Provide the (X, Y) coordinate of the cell's center where the given text is located.  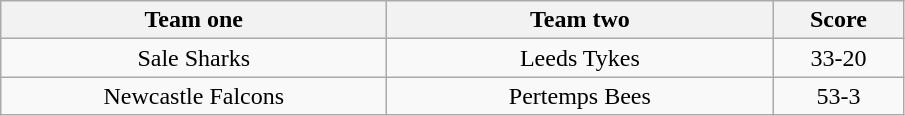
Team two (580, 20)
Newcastle Falcons (194, 96)
33-20 (838, 58)
Pertemps Bees (580, 96)
Sale Sharks (194, 58)
Team one (194, 20)
Leeds Tykes (580, 58)
53-3 (838, 96)
Score (838, 20)
